From the cell containing the given text, extract its center point as (x, y) coordinate. 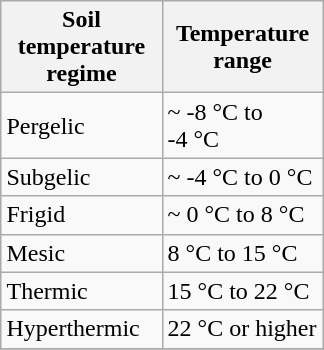
Temperature range (242, 47)
~ 0 °C to 8 °C (242, 215)
Hyperthermic (82, 329)
Soil temperature regime (82, 47)
15 °C to 22 °C (242, 291)
~ -4 °C to 0 °C (242, 177)
Thermic (82, 291)
~ -8 °C to -4 °C (242, 126)
8 °C to 15 °C (242, 253)
Pergelic (82, 126)
Frigid (82, 215)
Subgelic (82, 177)
Mesic (82, 253)
22 °C or higher (242, 329)
